Return the (X, Y) coordinate for the center point of the cell that contains the specified text.  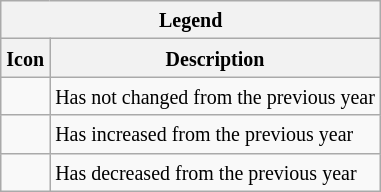
Has not changed from the previous year (216, 96)
Has decreased from the previous year (216, 172)
Icon (26, 58)
Legend (191, 20)
Description (216, 58)
Has increased from the previous year (216, 134)
